Scan for the cell matching the given text and deliver its [X, Y] coordinate at center. 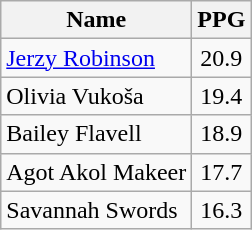
Bailey Flavell [96, 134]
19.4 [222, 96]
18.9 [222, 134]
Savannah Swords [96, 210]
17.7 [222, 172]
Jerzy Robinson [96, 58]
Olivia Vukoša [96, 96]
Name [96, 20]
PPG [222, 20]
Agot Akol Makeer [96, 172]
16.3 [222, 210]
20.9 [222, 58]
